Locate the cell with the specified text and output its (X, Y) center coordinate. 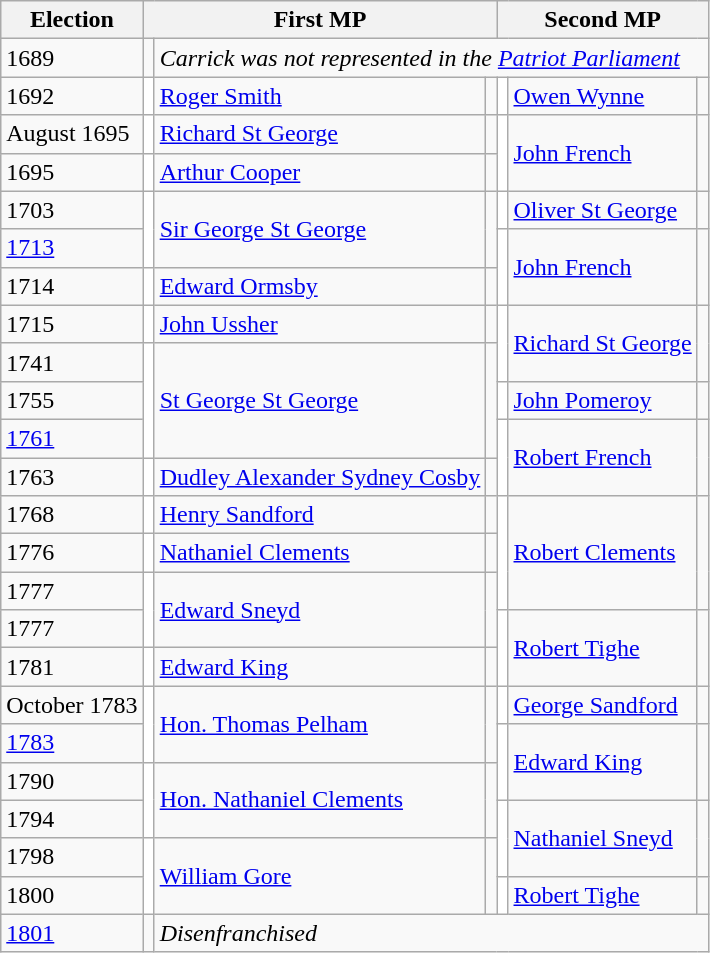
Henry Sandford (320, 515)
Carrick was not represented in the Patriot Parliament (431, 58)
Hon. Thomas Pelham (320, 724)
Second MP (602, 20)
John Pomeroy (602, 400)
1714 (72, 286)
1692 (72, 96)
1741 (72, 362)
1794 (72, 819)
1800 (72, 895)
Roger Smith (320, 96)
1768 (72, 515)
Disenfranchised (431, 933)
Sir George St George (320, 229)
1801 (72, 933)
Election (72, 20)
1703 (72, 210)
George Sandford (602, 705)
Arthur Cooper (320, 172)
First MP (320, 20)
John Ussher (320, 324)
October 1783 (72, 705)
1689 (72, 58)
1798 (72, 857)
Robert Clements (602, 553)
Edward Ormsby (320, 286)
Edward Sneyd (320, 610)
1763 (72, 477)
Dudley Alexander Sydney Cosby (320, 477)
1790 (72, 781)
St George St George (320, 400)
1761 (72, 438)
1776 (72, 553)
Hon. Nathaniel Clements (320, 800)
1755 (72, 400)
1715 (72, 324)
Owen Wynne (602, 96)
William Gore (320, 876)
1781 (72, 667)
1695 (72, 172)
Robert French (602, 457)
1783 (72, 743)
August 1695 (72, 134)
Nathaniel Sneyd (602, 838)
Oliver St George (602, 210)
Nathaniel Clements (320, 553)
1713 (72, 248)
